Provide the [X, Y] coordinate of the cell's center where the given text is located.  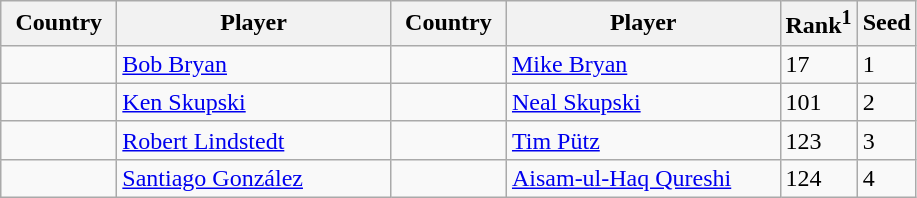
Robert Lindstedt [254, 140]
Aisam-ul-Haq Qureshi [643, 178]
Santiago González [254, 178]
Mike Bryan [643, 64]
123 [818, 140]
2 [886, 102]
101 [818, 102]
Seed [886, 24]
Neal Skupski [643, 102]
Tim Pütz [643, 140]
Rank1 [818, 24]
3 [886, 140]
1 [886, 64]
4 [886, 178]
17 [818, 64]
124 [818, 178]
Ken Skupski [254, 102]
Bob Bryan [254, 64]
